Return [X, Y] of the center of cell containing provided text 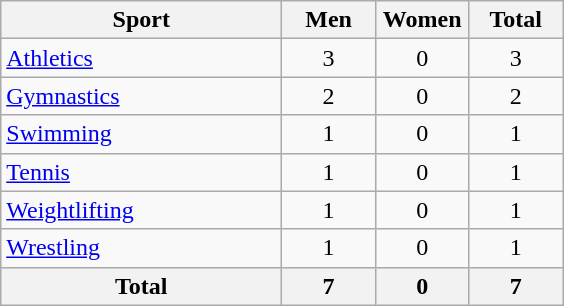
Women [422, 20]
Gymnastics [142, 96]
Men [329, 20]
Tennis [142, 172]
Weightlifting [142, 210]
Wrestling [142, 248]
Sport [142, 20]
Athletics [142, 58]
Swimming [142, 134]
